From the cell containing the given text, extract its center point as [x, y] coordinate. 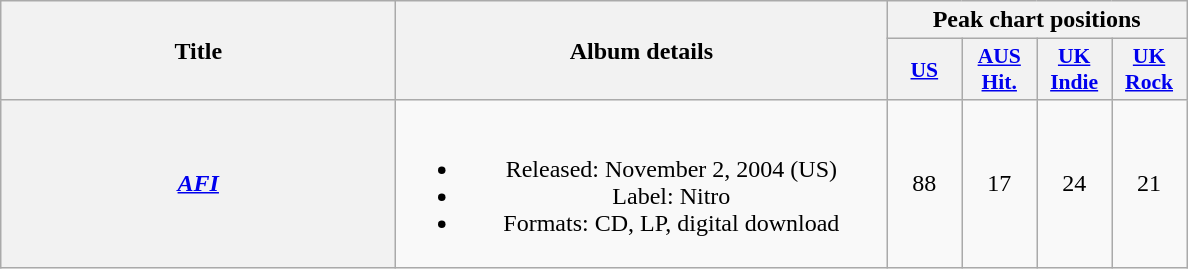
UKIndie [1074, 70]
US [924, 70]
Album details [642, 50]
24 [1074, 184]
Title [198, 50]
17 [1000, 184]
UKRock [1150, 70]
21 [1150, 184]
88 [924, 184]
AFI [198, 184]
AUSHit. [1000, 70]
Peak chart positions [1037, 20]
Released: November 2, 2004 (US)Label: NitroFormats: CD, LP, digital download [642, 184]
